Determine the (x, y) coordinate at the center of the cell enclosing the given text.  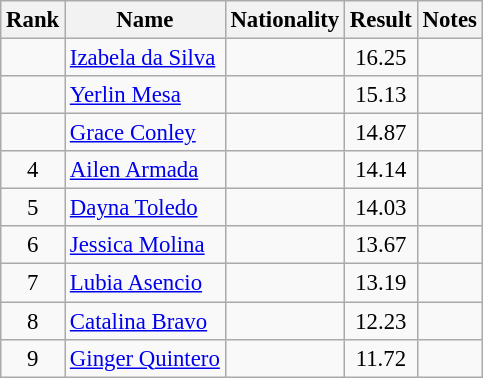
Jessica Molina (146, 245)
Notes (450, 20)
7 (33, 283)
6 (33, 245)
Lubia Asencio (146, 283)
11.72 (382, 358)
16.25 (382, 58)
14.03 (382, 208)
Result (382, 20)
Nationality (284, 20)
Ailen Armada (146, 170)
Catalina Bravo (146, 321)
Grace Conley (146, 133)
13.67 (382, 245)
Dayna Toledo (146, 208)
9 (33, 358)
8 (33, 321)
13.19 (382, 283)
15.13 (382, 95)
14.14 (382, 170)
Rank (33, 20)
12.23 (382, 321)
14.87 (382, 133)
Ginger Quintero (146, 358)
Izabela da Silva (146, 58)
5 (33, 208)
4 (33, 170)
Name (146, 20)
Yerlin Mesa (146, 95)
